From the cell containing the given text, extract its center point as (x, y) coordinate. 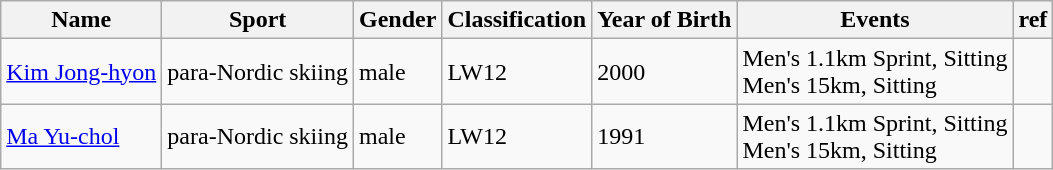
1991 (664, 136)
Gender (397, 20)
Kim Jong-hyon (82, 72)
2000 (664, 72)
Name (82, 20)
Sport (258, 20)
Events (875, 20)
Classification (517, 20)
ref (1033, 20)
Ma Yu-chol (82, 136)
Year of Birth (664, 20)
